For the text-containing cell, return its midpoint in (X, Y) coordinate format. 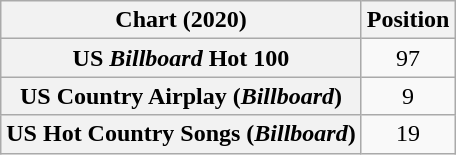
US Country Airplay (Billboard) (181, 96)
9 (408, 96)
19 (408, 134)
US Hot Country Songs (Billboard) (181, 134)
Chart (2020) (181, 20)
Position (408, 20)
US Billboard Hot 100 (181, 58)
97 (408, 58)
